Capture the cell that displays the provided text and extract its [X, Y] central coordinate. 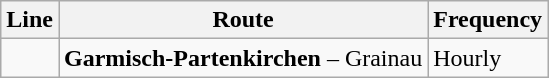
Line [30, 20]
Route [242, 20]
Hourly [488, 58]
Garmisch-Partenkirchen – Grainau [242, 58]
Frequency [488, 20]
